Detect which cell encompasses the target text, then output its [x, y] center coordinate. 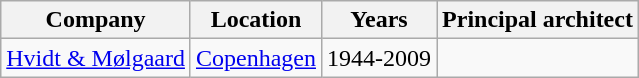
Hvidt & Mølgaard [96, 58]
Location [256, 20]
Copenhagen [256, 58]
Principal architect [538, 20]
1944-2009 [378, 58]
Years [378, 20]
Company [96, 20]
